Output the (x, y) coordinate of the center of the cell containing the given text.  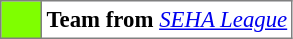
Team from SEHA League (166, 20)
